Extract the (X, Y) coordinate from the center of the cell holding the provided text.  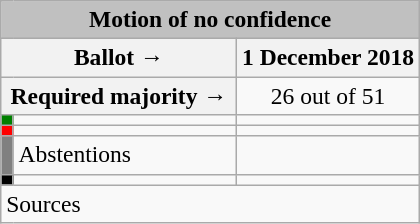
26 out of 51 (328, 95)
Motion of no confidence (210, 19)
1 December 2018 (328, 57)
Ballot → (119, 57)
Required majority → (119, 95)
Sources (210, 204)
Abstentions (125, 155)
